Return the [x, y] coordinate for the center point of the cell that contains the specified text.  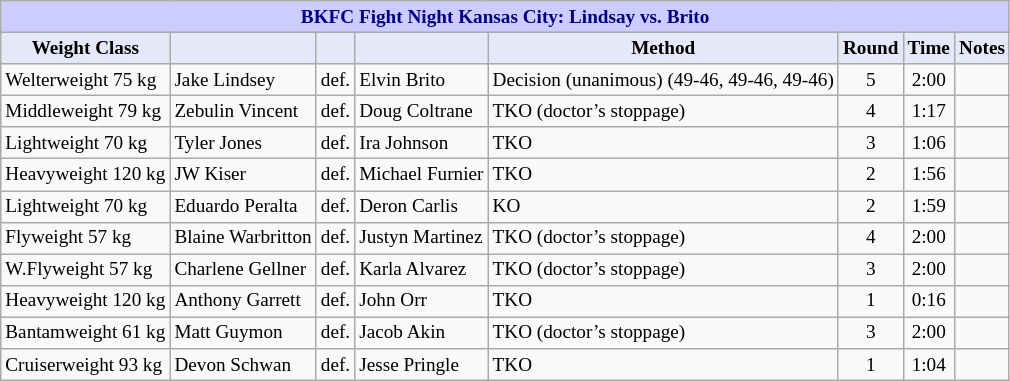
Deron Carlis [422, 206]
Cruiserweight 93 kg [86, 365]
Justyn Martinez [422, 238]
Anthony Garrett [243, 301]
Jake Lindsey [243, 80]
JW Kiser [243, 175]
Middleweight 79 kg [86, 111]
Zebulin Vincent [243, 111]
Charlene Gellner [243, 270]
W.Flyweight 57 kg [86, 270]
Tyler Jones [243, 143]
1:04 [928, 365]
Matt Guymon [243, 333]
Jesse Pringle [422, 365]
Ira Johnson [422, 143]
Doug Coltrane [422, 111]
BKFC Fight Night Kansas City: Lindsay vs. Brito [506, 17]
Bantamweight 61 kg [86, 333]
Time [928, 48]
John Orr [422, 301]
Weight Class [86, 48]
Elvin Brito [422, 80]
Method [663, 48]
Welterweight 75 kg [86, 80]
1:56 [928, 175]
Notes [982, 48]
0:16 [928, 301]
1:59 [928, 206]
Devon Schwan [243, 365]
KO [663, 206]
Michael Furnier [422, 175]
Flyweight 57 kg [86, 238]
Decision (unanimous) (49-46, 49-46, 49-46) [663, 80]
Round [870, 48]
Eduardo Peralta [243, 206]
Jacob Akin [422, 333]
1:06 [928, 143]
Karla Alvarez [422, 270]
1:17 [928, 111]
5 [870, 80]
Blaine Warbritton [243, 238]
